From the cell containing the given text, extract its center point as [X, Y] coordinate. 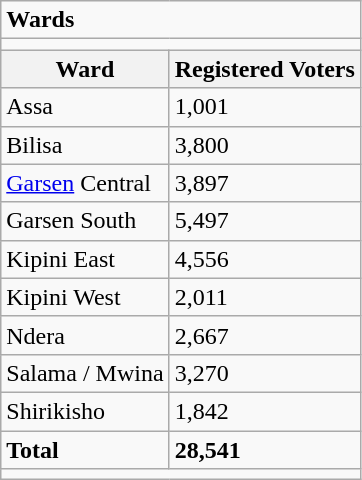
Registered Voters [264, 69]
2,011 [264, 297]
28,541 [264, 449]
Ndera [85, 335]
Bilisa [85, 145]
Ward [85, 69]
Kipini West [85, 297]
Total [85, 449]
1,001 [264, 107]
3,270 [264, 373]
Garsen Central [85, 183]
4,556 [264, 259]
Kipini East [85, 259]
1,842 [264, 411]
Garsen South [85, 221]
Salama / Mwina [85, 373]
Wards [181, 20]
3,800 [264, 145]
Assa [85, 107]
Shirikisho [85, 411]
2,667 [264, 335]
3,897 [264, 183]
5,497 [264, 221]
